Capture the cell that displays the provided text and extract its [X, Y] central coordinate. 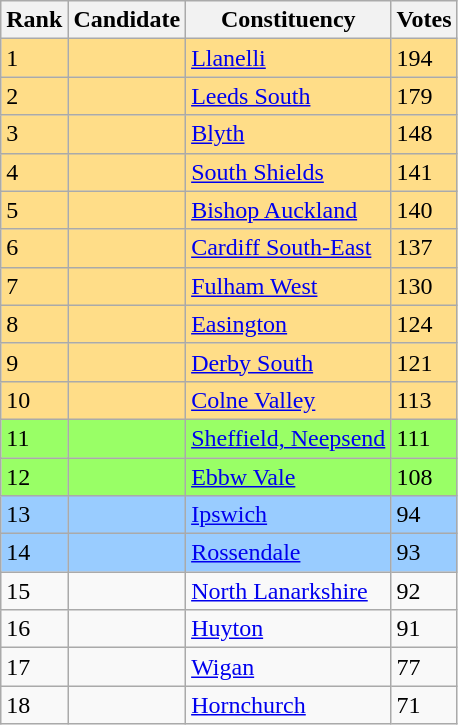
Hornchurch [288, 705]
Fulham West [288, 286]
North Lanarkshire [288, 591]
Wigan [288, 667]
Constituency [288, 20]
9 [34, 362]
Llanelli [288, 58]
93 [424, 553]
Ebbw Vale [288, 477]
94 [424, 515]
140 [424, 210]
124 [424, 324]
7 [34, 286]
Rossendale [288, 553]
Rank [34, 20]
148 [424, 134]
Votes [424, 20]
Derby South [288, 362]
17 [34, 667]
194 [424, 58]
Easington [288, 324]
Leeds South [288, 96]
1 [34, 58]
5 [34, 210]
92 [424, 591]
11 [34, 438]
121 [424, 362]
Colne Valley [288, 400]
12 [34, 477]
179 [424, 96]
77 [424, 667]
Sheffield, Neepsend [288, 438]
6 [34, 248]
113 [424, 400]
16 [34, 629]
Ipswich [288, 515]
91 [424, 629]
111 [424, 438]
Bishop Auckland [288, 210]
130 [424, 286]
108 [424, 477]
Huyton [288, 629]
10 [34, 400]
Cardiff South-East [288, 248]
137 [424, 248]
14 [34, 553]
Blyth [288, 134]
13 [34, 515]
South Shields [288, 172]
4 [34, 172]
2 [34, 96]
141 [424, 172]
8 [34, 324]
18 [34, 705]
71 [424, 705]
15 [34, 591]
Candidate [127, 20]
3 [34, 134]
